Return the (X, Y) coordinate for the center point of the cell that contains the specified text.  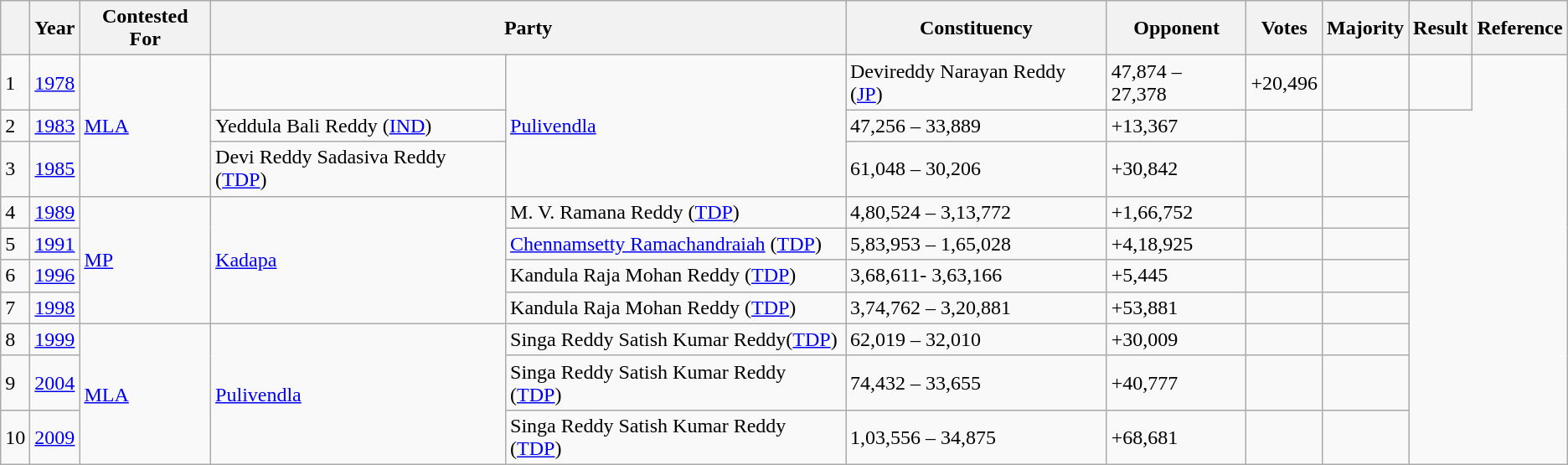
9 (15, 382)
Votes (1285, 28)
1991 (55, 244)
1996 (55, 276)
Yeddula Bali Reddy (IND) (358, 126)
47,874 – 27,378 (1176, 82)
+13,367 (1176, 126)
10 (15, 437)
+30,842 (1176, 169)
47,256 – 33,889 (977, 126)
Devi Reddy Sadasiva Reddy (TDP) (358, 169)
Result (1441, 28)
5 (15, 244)
+30,009 (1176, 339)
1 (15, 82)
4 (15, 212)
+5,445 (1176, 276)
3,68,611- 3,63,166 (977, 276)
3 (15, 169)
+1,66,752 (1176, 212)
+53,881 (1176, 307)
3,74,762 – 3,20,881 (977, 307)
61,048 – 30,206 (977, 169)
Devireddy Narayan Reddy (JP) (977, 82)
1983 (55, 126)
Year (55, 28)
2 (15, 126)
Singa Reddy Satish Kumar Reddy(TDP) (676, 339)
1978 (55, 82)
2009 (55, 437)
Kadapa (358, 260)
+20,496 (1285, 82)
62,019 – 32,010 (977, 339)
M. V. Ramana Reddy (TDP) (676, 212)
8 (15, 339)
2004 (55, 382)
Chennamsetty Ramachandraiah (TDP) (676, 244)
+68,681 (1176, 437)
1985 (55, 169)
74,432 – 33,655 (977, 382)
1998 (55, 307)
4,80,524 – 3,13,772 (977, 212)
MP (146, 260)
1999 (55, 339)
1989 (55, 212)
1,03,556 – 34,875 (977, 437)
7 (15, 307)
Opponent (1176, 28)
Majority (1365, 28)
+40,777 (1176, 382)
Party (529, 28)
Reference (1519, 28)
5,83,953 – 1,65,028 (977, 244)
Contested For (146, 28)
6 (15, 276)
+4,18,925 (1176, 244)
Constituency (977, 28)
